Find where the given text appears and provide that cell's center as (X, Y) coordinate. 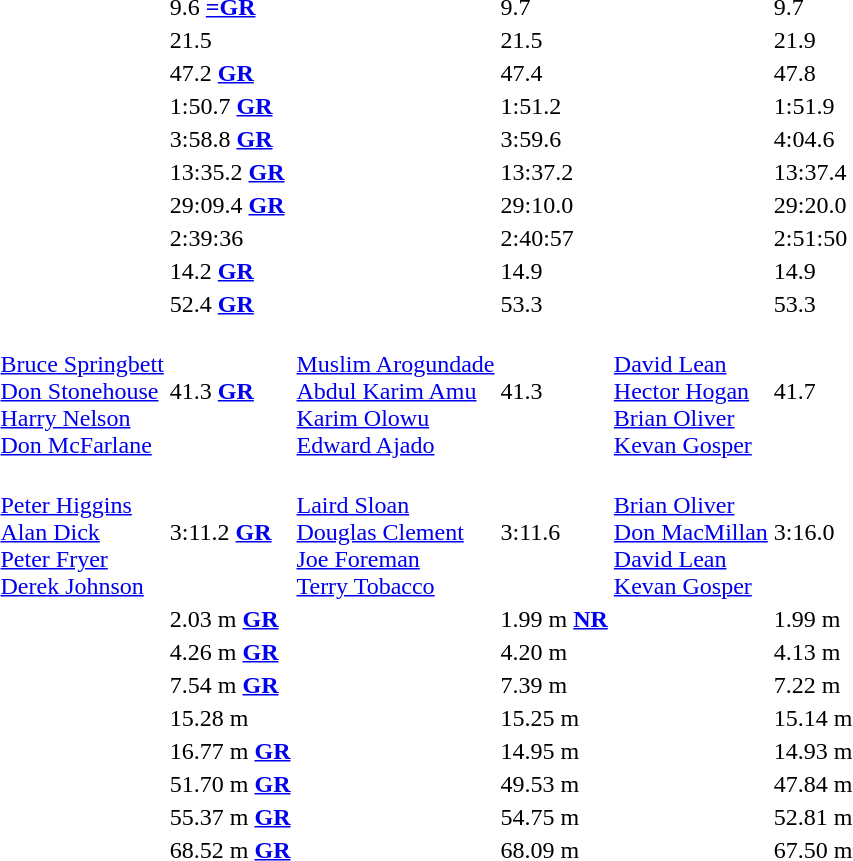
3:58.8 GR (230, 139)
2:39:36 (230, 238)
16.77 m GR (230, 751)
47.2 GR (230, 73)
14.2 GR (230, 271)
14.95 m (554, 751)
2:40:57 (554, 238)
1.99 m NR (554, 619)
4.20 m (554, 652)
7.39 m (554, 685)
47.4 (554, 73)
55.37 m GR (230, 817)
29:09.4 GR (230, 205)
13:37.2 (554, 172)
1:51.2 (554, 106)
13:35.2 GR (230, 172)
29:10.0 (554, 205)
41.3 (554, 391)
3:11.2 GR (230, 532)
David LeanHector HoganBrian OliverKevan Gosper (690, 391)
Brian OliverDon MacMillanDavid LeanKevan Gosper (690, 532)
2.03 m GR (230, 619)
52.4 GR (230, 304)
3:11.6 (554, 532)
15.25 m (554, 718)
Laird SloanDouglas ClementJoe ForemanTerry Tobacco (396, 532)
49.53 m (554, 784)
15.28 m (230, 718)
Muslim ArogundadeAbdul Karim AmuKarim OlowuEdward Ajado (396, 391)
3:59.6 (554, 139)
4.26 m GR (230, 652)
54.75 m (554, 817)
1:50.7 GR (230, 106)
14.9 (554, 271)
41.3 GR (230, 391)
53.3 (554, 304)
51.70 m GR (230, 784)
7.54 m GR (230, 685)
